From the cell containing the given text, extract its center point as (x, y) coordinate. 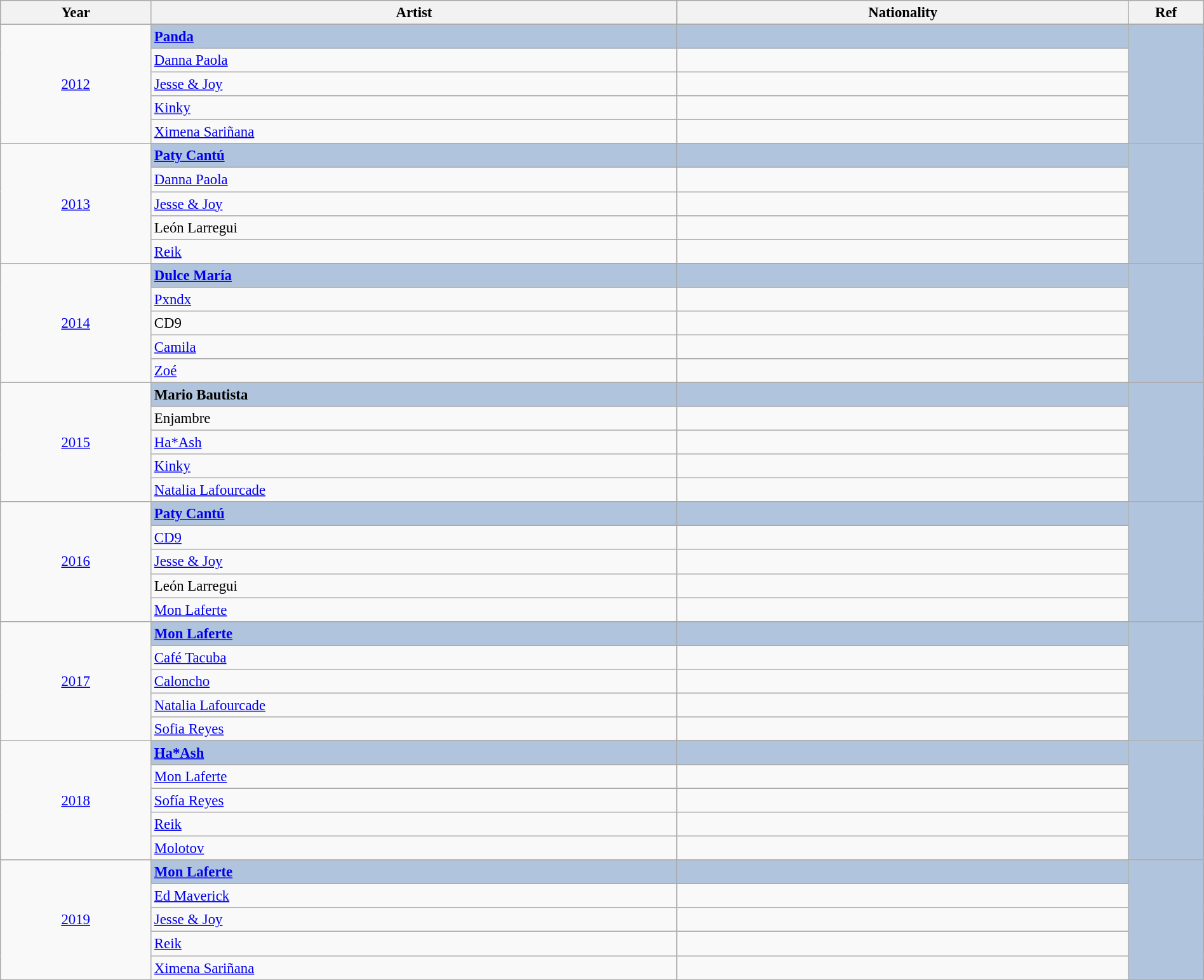
Dulce María (414, 275)
Mario Bautista (414, 394)
Artist (414, 13)
2013 (76, 203)
2016 (76, 561)
2012 (76, 84)
Sofía Reyes (414, 801)
Ed Maverick (414, 896)
2018 (76, 800)
Café Tacuba (414, 657)
Caloncho (414, 681)
Camila (414, 347)
Nationality (902, 13)
2015 (76, 442)
Ref (1166, 13)
Enjambre (414, 419)
Molotov (414, 849)
Zoé (414, 371)
Panda (414, 37)
Pxndx (414, 299)
2017 (76, 681)
Sofia Reyes (414, 729)
Year (76, 13)
2014 (76, 323)
2019 (76, 920)
